Capture the cell that displays the provided text and extract its [x, y] central coordinate. 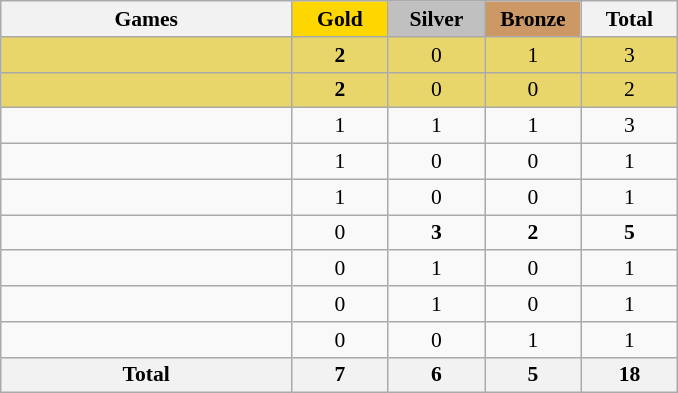
6 [436, 375]
Silver [436, 19]
Games [146, 19]
18 [630, 375]
Bronze [534, 19]
7 [340, 375]
Gold [340, 19]
